Output the (X, Y) coordinate of the center of the cell containing the given text.  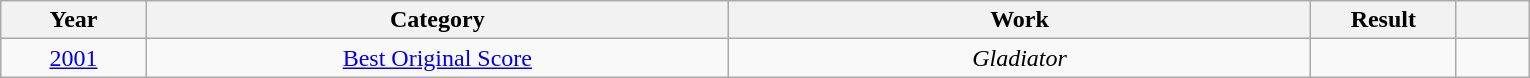
Year (74, 20)
Work (1019, 20)
Result (1384, 20)
Category (437, 20)
Gladiator (1019, 58)
2001 (74, 58)
Best Original Score (437, 58)
